From the cell containing the given text, extract its center point as [x, y] coordinate. 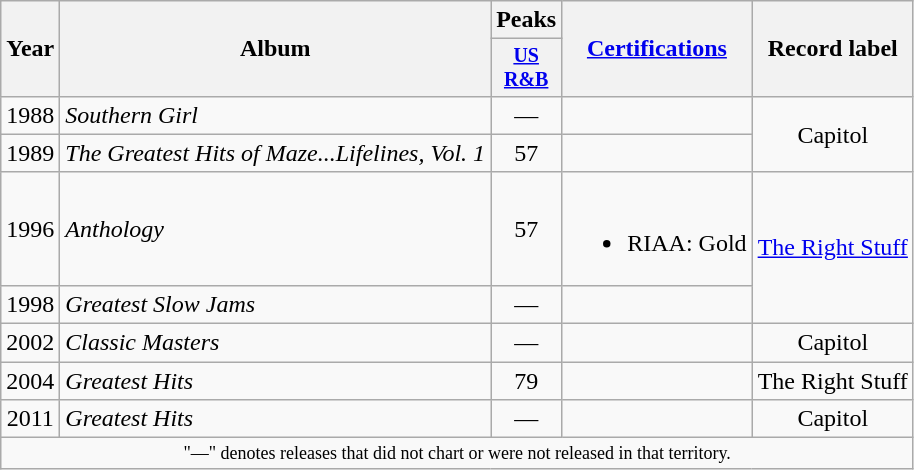
Anthology [276, 228]
The Greatest Hits of Maze...Lifelines, Vol. 1 [276, 153]
1996 [30, 228]
Greatest Slow Jams [276, 304]
RIAA: Gold [657, 228]
1988 [30, 115]
Classic Masters [276, 343]
Year [30, 49]
"—" denotes releases that did not chart or were not released in that territory. [458, 454]
79 [526, 381]
2004 [30, 381]
Peaks [526, 20]
Album [276, 49]
2002 [30, 343]
Southern Girl [276, 115]
1998 [30, 304]
Certifications [657, 49]
2011 [30, 419]
USR&B [526, 68]
1989 [30, 153]
Record label [832, 49]
